Return [X, Y] of the center of cell containing provided text 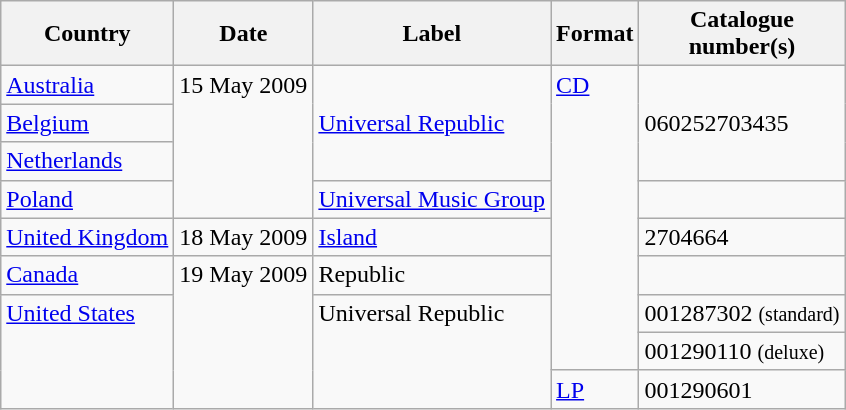
001290110 (deluxe) [742, 351]
Republic [432, 275]
United States [88, 351]
Canada [88, 275]
United Kingdom [88, 237]
2704664 [742, 237]
15 May 2009 [244, 142]
Country [88, 34]
001287302 (standard) [742, 313]
Label [432, 34]
LP [595, 389]
Australia [88, 85]
060252703435 [742, 123]
Island [432, 237]
Poland [88, 199]
CD [595, 218]
Belgium [88, 123]
18 May 2009 [244, 237]
19 May 2009 [244, 332]
Date [244, 34]
Format [595, 34]
001290601 [742, 389]
Universal Music Group [432, 199]
Netherlands [88, 161]
Cataloguenumber(s) [742, 34]
